Return the [x, y] coordinate for the center point of the cell that contains the specified text.  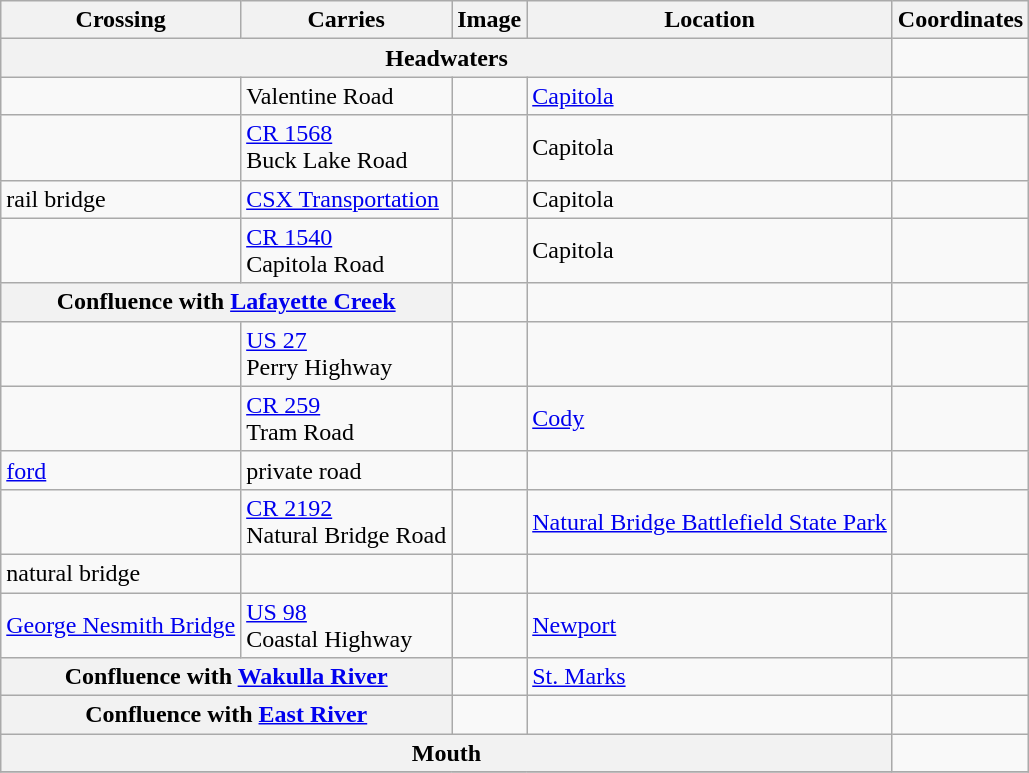
US 98Coastal Highway [346, 624]
natural bridge [121, 573]
Crossing [121, 20]
Confluence with Wakulla River [226, 677]
Headwaters [447, 58]
Newport [710, 624]
Valentine Road [346, 96]
Location [710, 20]
Coordinates [960, 20]
CR 1540Capitola Road [346, 250]
Cody [710, 418]
Mouth [447, 753]
ford [121, 470]
Natural Bridge Battlefield State Park [710, 522]
Image [490, 20]
US 27 Perry Highway [346, 354]
rail bridge [121, 199]
Confluence with East River [226, 715]
CSX Transportation [346, 199]
CR 259Tram Road [346, 418]
St. Marks [710, 677]
Carries [346, 20]
private road [346, 470]
Confluence with Lafayette Creek [226, 302]
CR 1568Buck Lake Road [346, 148]
CR 2192Natural Bridge Road [346, 522]
George Nesmith Bridge [121, 624]
